Return (X, Y) of the center of cell containing provided text 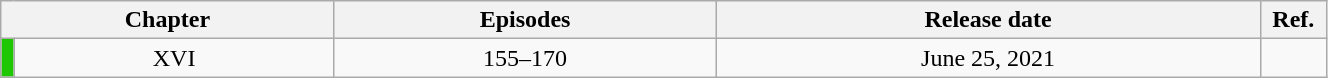
XVI (174, 58)
June 25, 2021 (988, 58)
Episodes (525, 20)
Release date (988, 20)
Chapter (168, 20)
Ref. (1293, 20)
155–170 (525, 58)
